Identify which cell holds the provided text, then report its (x, y) central coordinate. 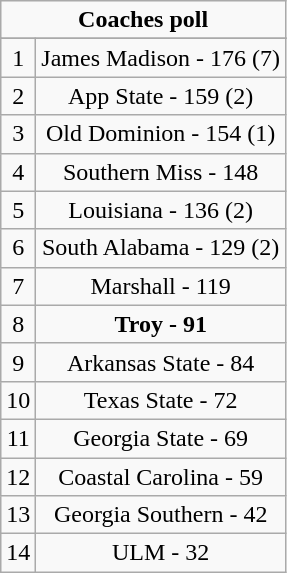
10 (18, 400)
4 (18, 172)
James Madison - 176 (7) (161, 58)
App State - 159 (2) (161, 96)
12 (18, 477)
Troy - 91 (161, 324)
Texas State - 72 (161, 400)
7 (18, 286)
1 (18, 58)
Marshall - 119 (161, 286)
Arkansas State - 84 (161, 362)
5 (18, 210)
2 (18, 96)
14 (18, 553)
9 (18, 362)
3 (18, 134)
Coaches poll (144, 20)
Georgia State - 69 (161, 438)
South Alabama - 129 (2) (161, 248)
13 (18, 515)
11 (18, 438)
8 (18, 324)
Georgia Southern - 42 (161, 515)
Louisiana - 136 (2) (161, 210)
ULM - 32 (161, 553)
Coastal Carolina - 59 (161, 477)
Old Dominion - 154 (1) (161, 134)
Southern Miss - 148 (161, 172)
6 (18, 248)
